From the cell containing the given text, extract its center point as [x, y] coordinate. 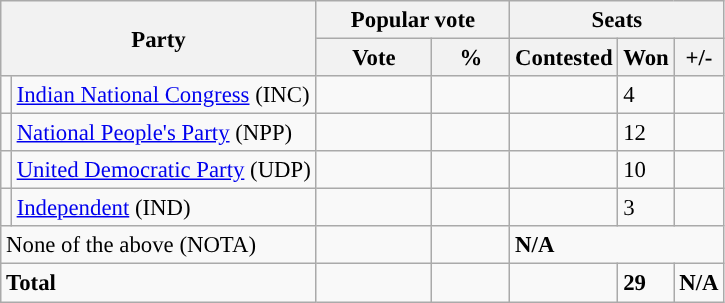
Contested [564, 58]
Indian National Congress (INC) [164, 95]
+/- [699, 58]
4 [646, 95]
Seats [617, 20]
3 [646, 208]
National People's Party (NPP) [164, 133]
12 [646, 133]
Won [646, 58]
United Democratic Party (UDP) [164, 170]
10 [646, 170]
Independent (IND) [164, 208]
Total [158, 283]
% [471, 58]
Vote [374, 58]
Party [158, 38]
None of the above (NOTA) [158, 245]
Popular vote [413, 20]
29 [646, 283]
